For the text-containing cell, return its midpoint in [X, Y] coordinate format. 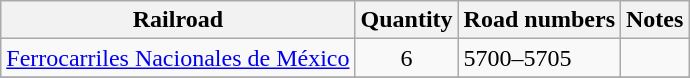
6 [406, 58]
5700–5705 [539, 58]
Notes [655, 20]
Road numbers [539, 20]
Railroad [178, 20]
Quantity [406, 20]
Ferrocarriles Nacionales de México [178, 58]
